Extract the (x, y) coordinate from the center of the cell holding the provided text.  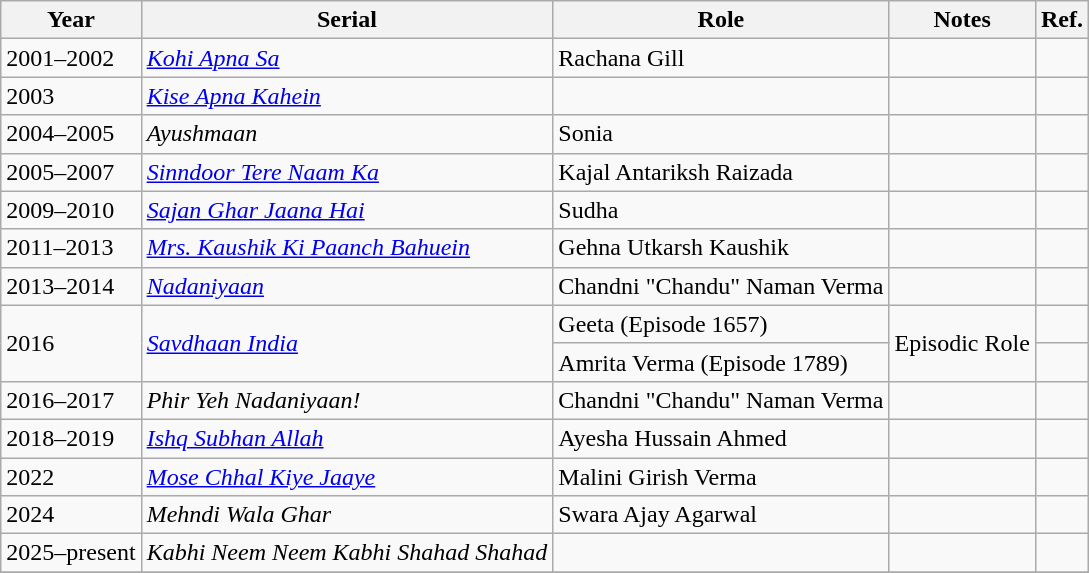
Savdhaan India (347, 343)
2001–2002 (71, 58)
2016–2017 (71, 400)
Kise Apna Kahein (347, 96)
Mrs. Kaushik Ki Paanch Bahuein (347, 248)
2024 (71, 515)
2004–2005 (71, 134)
Ref. (1062, 20)
2003 (71, 96)
Geeta (Episode 1657) (721, 324)
Serial (347, 20)
2025–present (71, 553)
Sonia (721, 134)
2016 (71, 343)
Kajal Antariksh Raizada (721, 172)
2005–2007 (71, 172)
Amrita Verma (Episode 1789) (721, 362)
2011–2013 (71, 248)
Sudha (721, 210)
Swara Ajay Agarwal (721, 515)
2009–2010 (71, 210)
Year (71, 20)
Role (721, 20)
Kohi Apna Sa (347, 58)
Malini Girish Verma (721, 477)
Episodic Role (962, 343)
Gehna Utkarsh Kaushik (721, 248)
Phir Yeh Nadaniyaan! (347, 400)
Mehndi Wala Ghar (347, 515)
Notes (962, 20)
2013–2014 (71, 286)
Sajan Ghar Jaana Hai (347, 210)
Nadaniyaan (347, 286)
2018–2019 (71, 438)
2022 (71, 477)
Mose Chhal Kiye Jaaye (347, 477)
Ayesha Hussain Ahmed (721, 438)
Ishq Subhan Allah (347, 438)
Rachana Gill (721, 58)
Kabhi Neem Neem Kabhi Shahad Shahad (347, 553)
Sinndoor Tere Naam Ka (347, 172)
Ayushmaan (347, 134)
